Return the [X, Y] coordinate for the center point of the cell that contains the specified text.  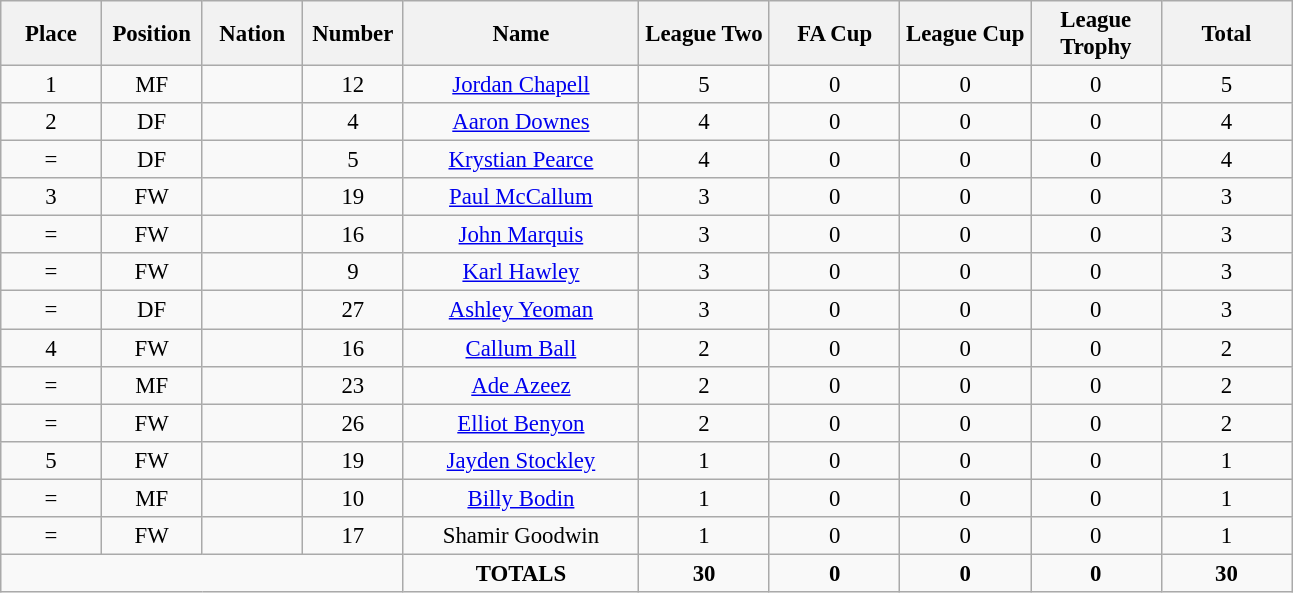
Ade Azeez [521, 385]
Ashley Yeoman [521, 310]
League Cup [966, 34]
Karl Hawley [521, 273]
Jayden Stockley [521, 460]
Callum Ball [521, 348]
17 [354, 536]
Aaron Downes [521, 122]
Place [52, 34]
23 [354, 385]
League Two [704, 34]
Shamir Goodwin [521, 536]
26 [354, 423]
10 [354, 498]
Billy Bodin [521, 498]
FA Cup [834, 34]
9 [354, 273]
Nation [252, 34]
Total [1226, 34]
27 [354, 310]
John Marquis [521, 235]
Jordan Chapell [521, 85]
Name [521, 34]
Krystian Pearce [521, 160]
League Trophy [1096, 34]
Elliot Benyon [521, 423]
Position [152, 34]
Number [354, 34]
12 [354, 85]
Paul McCallum [521, 197]
TOTALS [521, 573]
